For the text-containing cell, return its midpoint in [X, Y] coordinate format. 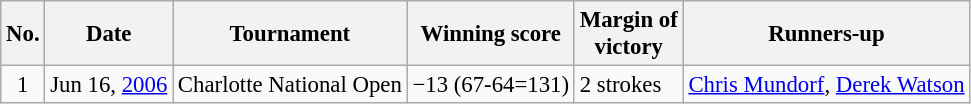
Charlotte National Open [290, 85]
−13 (67-64=131) [490, 85]
No. [23, 34]
Jun 16, 2006 [109, 85]
Date [109, 34]
Tournament [290, 34]
Chris Mundorf, Derek Watson [826, 85]
Winning score [490, 34]
Runners-up [826, 34]
Margin ofvictory [628, 34]
2 strokes [628, 85]
1 [23, 85]
